Identify which cell holds the provided text, then report its [x, y] central coordinate. 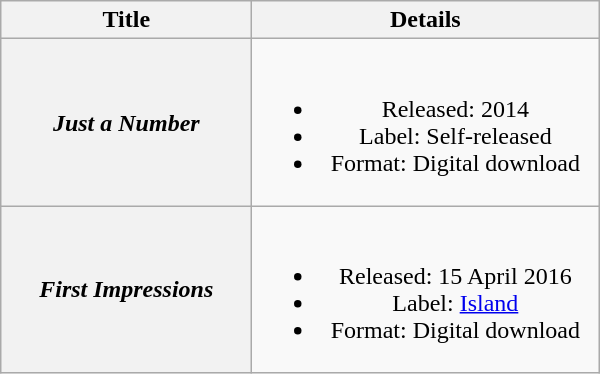
Released: 15 April 2016Label: IslandFormat: Digital download [426, 290]
Released: 2014Label: Self-releasedFormat: Digital download [426, 122]
Details [426, 20]
Just a Number [126, 122]
Title [126, 20]
First Impressions [126, 290]
